Search for the cell housing the specified text and yield its (x, y) center coordinate. 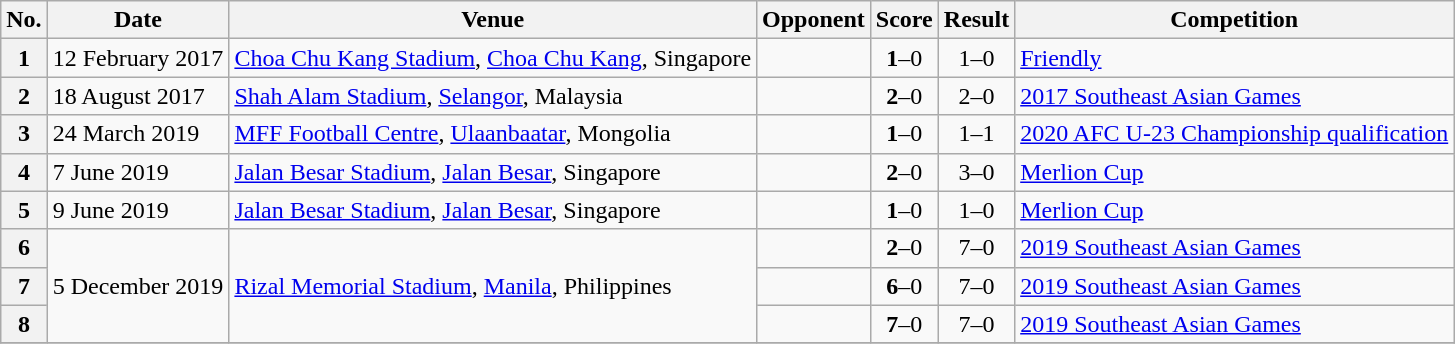
24 March 2019 (138, 134)
Friendly (1234, 58)
12 February 2017 (138, 58)
Shah Alam Stadium, Selangor, Malaysia (493, 96)
9 June 2019 (138, 210)
1–1 (976, 134)
Competition (1234, 20)
6 (24, 248)
18 August 2017 (138, 96)
Opponent (814, 20)
1 (24, 58)
4 (24, 172)
7 (24, 286)
No. (24, 20)
Result (976, 20)
5 (24, 210)
6–0 (904, 286)
7 June 2019 (138, 172)
5 December 2019 (138, 286)
3 (24, 134)
Choa Chu Kang Stadium, Choa Chu Kang, Singapore (493, 58)
3–0 (976, 172)
Score (904, 20)
8 (24, 324)
Date (138, 20)
2017 Southeast Asian Games (1234, 96)
2 (24, 96)
Rizal Memorial Stadium, Manila, Philippines (493, 286)
Venue (493, 20)
2020 AFC U-23 Championship qualification (1234, 134)
MFF Football Centre, Ulaanbaatar, Mongolia (493, 134)
